Extract the [X, Y] coordinate from the center of the cell holding the provided text.  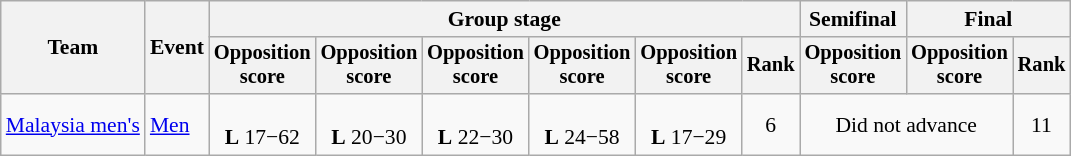
L 17−29 [688, 124]
L 20−30 [370, 124]
L 17−62 [262, 124]
Men [177, 124]
Group stage [504, 19]
L 22−30 [476, 124]
Event [177, 48]
Did not advance [906, 124]
Semifinal [854, 19]
11 [1042, 124]
L 24−58 [582, 124]
Malaysia men's [73, 124]
6 [771, 124]
Final [988, 19]
Team [73, 48]
